From the cell containing the given text, extract its center point as [X, Y] coordinate. 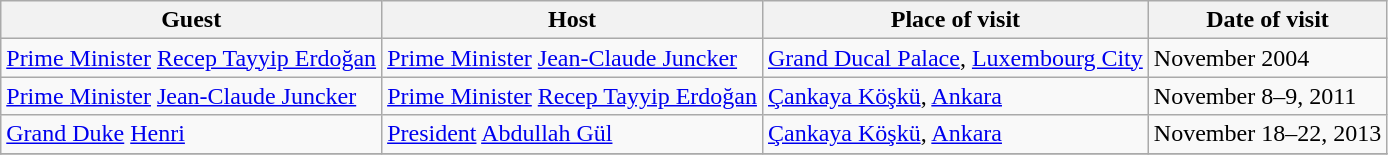
Guest [192, 20]
Grand Duke Henri [192, 134]
November 2004 [1267, 58]
November 18–22, 2013 [1267, 134]
President Abdullah Gül [572, 134]
Place of visit [955, 20]
Host [572, 20]
November 8–9, 2011 [1267, 96]
Date of visit [1267, 20]
Grand Ducal Palace, Luxembourg City [955, 58]
